Pinpoint the cell where the given text exists, returning its [x, y] midpoint coordinate. 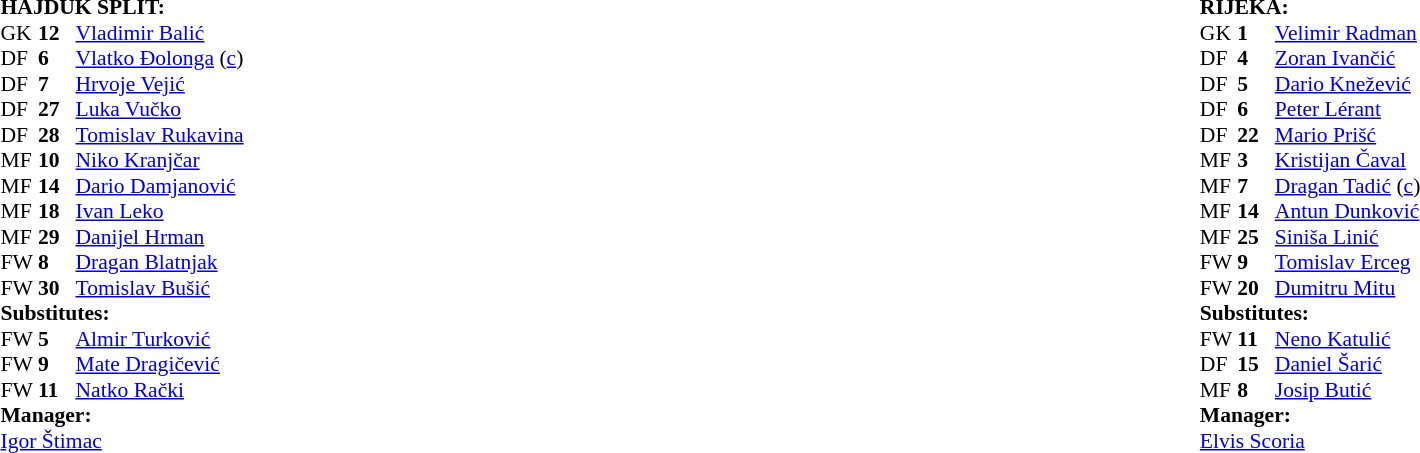
30 [57, 288]
Ivan Leko [177, 211]
Tomislav Rukavina [177, 135]
Dario Damjanović [177, 186]
3 [1256, 161]
18 [57, 211]
Natko Rački [177, 390]
1 [1256, 33]
Mate Dragičević [177, 365]
Vladimir Balić [177, 33]
22 [1256, 135]
29 [57, 237]
Substitutes: [139, 313]
Luka Vučko [177, 109]
15 [1256, 365]
Vlatko Đolonga (c) [177, 59]
Manager: [139, 415]
Dragan Blatnjak [177, 263]
Tomislav Bušić [177, 288]
Almir Turković [177, 339]
20 [1256, 288]
12 [57, 33]
28 [57, 135]
25 [1256, 237]
Danijel Hrman [177, 237]
Niko Kranjčar [177, 161]
4 [1256, 59]
10 [57, 161]
27 [57, 109]
Hrvoje Vejić [177, 84]
